Output the [x, y] coordinate of the center of the cell containing the given text.  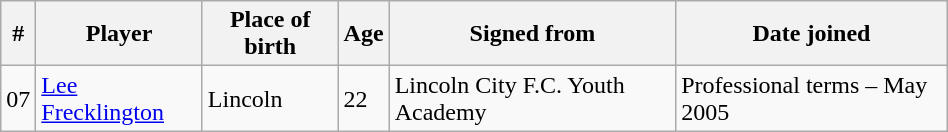
Age [364, 34]
Lincoln City F.C. Youth Academy [532, 98]
# [18, 34]
Lincoln [270, 98]
Date joined [812, 34]
Signed from [532, 34]
Player [120, 34]
Lee Frecklington [120, 98]
22 [364, 98]
Place of birth [270, 34]
Professional terms – May 2005 [812, 98]
07 [18, 98]
